Return (X, Y) of the center of cell containing provided text 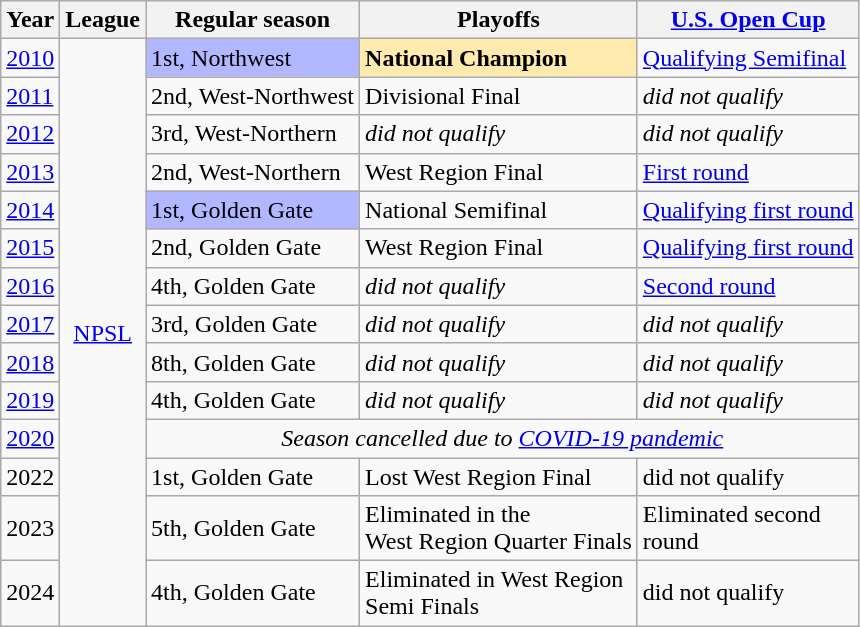
2019 (30, 400)
2nd, Golden Gate (253, 248)
2013 (30, 172)
Second round (748, 286)
Eliminated secondround (748, 528)
8th, Golden Gate (253, 362)
National Semifinal (499, 210)
2015 (30, 248)
2nd, West-Northwest (253, 96)
1st, Northwest (253, 58)
Lost West Region Final (499, 477)
Regular season (253, 20)
3rd, Golden Gate (253, 324)
2020 (30, 438)
Eliminated in theWest Region Quarter Finals (499, 528)
5th, Golden Gate (253, 528)
Divisional Final (499, 96)
2023 (30, 528)
National Champion (499, 58)
2024 (30, 594)
NPSL (103, 332)
League (103, 20)
2010 (30, 58)
First round (748, 172)
3rd, West-Northern (253, 134)
2011 (30, 96)
Season cancelled due to COVID-19 pandemic (502, 438)
2016 (30, 286)
Playoffs (499, 20)
2022 (30, 477)
Year (30, 20)
2nd, West-Northern (253, 172)
2012 (30, 134)
2014 (30, 210)
U.S. Open Cup (748, 20)
2018 (30, 362)
Eliminated in West RegionSemi Finals (499, 594)
2017 (30, 324)
Qualifying Semifinal (748, 58)
